For the text-containing cell, return its midpoint in [X, Y] coordinate format. 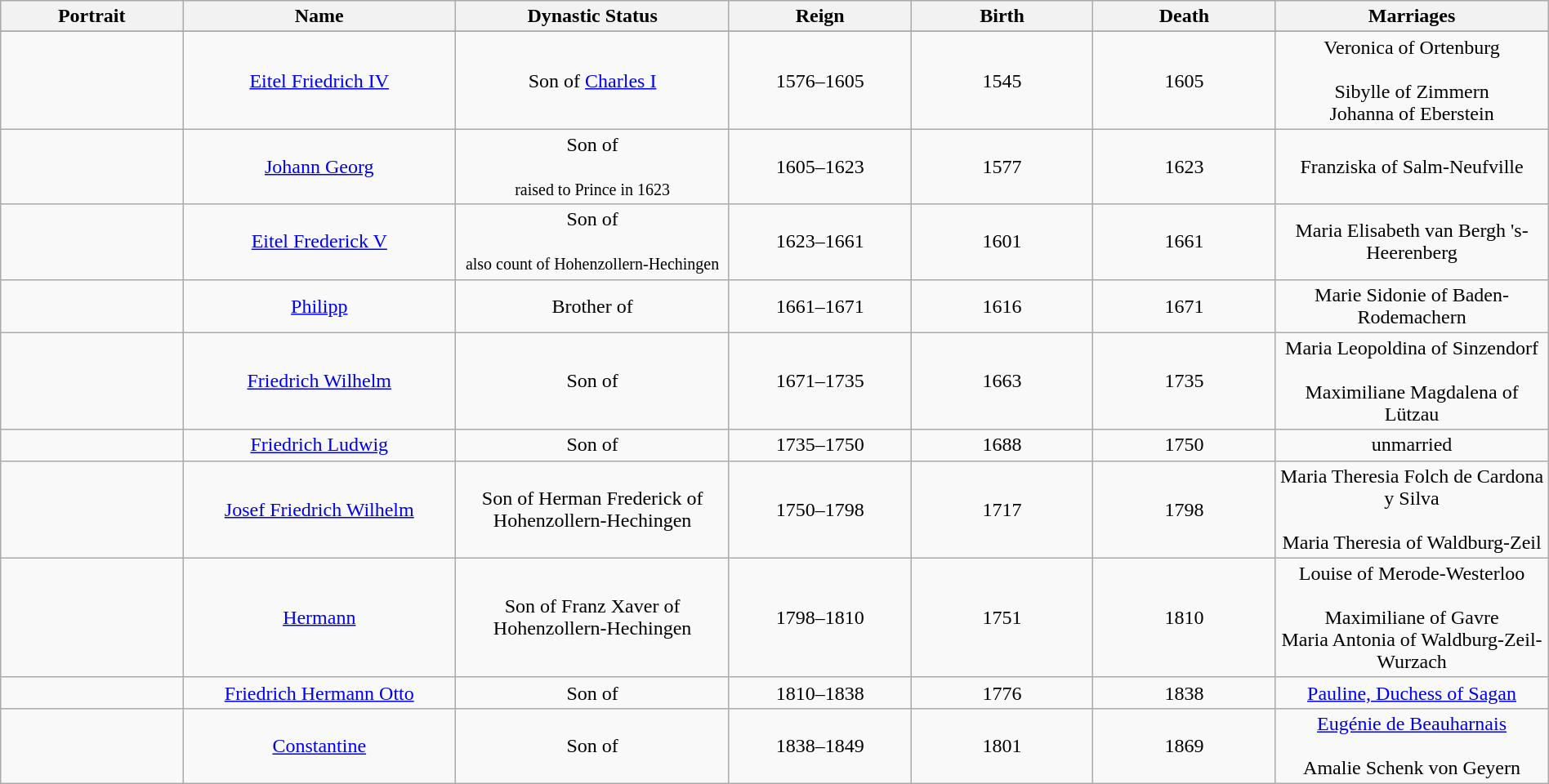
Birth [1002, 16]
Franziska of Salm-Neufville [1412, 167]
Eitel Friedrich IV [319, 80]
Marriages [1412, 16]
Eitel Frederick V [319, 242]
Son of Franz Xaver of Hohenzollern-Hechingen [592, 617]
1601 [1002, 242]
1838–1849 [820, 746]
1605–1623 [820, 167]
Death [1185, 16]
Son of Herman Frederick of Hohenzollern-Hechingen [592, 510]
Maria Theresia Folch de Cardona y SilvaMaria Theresia of Waldburg-Zeil [1412, 510]
1623–1661 [820, 242]
Eugénie de BeauharnaisAmalie Schenk von Geyern [1412, 746]
Son ofraised to Prince in 1623 [592, 167]
Pauline, Duchess of Sagan [1412, 693]
1671 [1185, 305]
1661 [1185, 242]
1776 [1002, 693]
1810 [1185, 617]
1798–1810 [820, 617]
Friedrich Wilhelm [319, 381]
Philipp [319, 305]
Dynastic Status [592, 16]
Louise of Merode-WesterlooMaximiliane of Gavre Maria Antonia of Waldburg-Zeil-Wurzach [1412, 617]
1838 [1185, 693]
Portrait [92, 16]
Josef Friedrich Wilhelm [319, 510]
1671–1735 [820, 381]
Marie Sidonie of Baden-Rodemachern [1412, 305]
1577 [1002, 167]
1735 [1185, 381]
Friedrich Ludwig [319, 445]
Friedrich Hermann Otto [319, 693]
1750–1798 [820, 510]
1663 [1002, 381]
1717 [1002, 510]
1545 [1002, 80]
1616 [1002, 305]
Maria Leopoldina of SinzendorfMaximiliane Magdalena of Lützau [1412, 381]
1623 [1185, 167]
Constantine [319, 746]
Veronica of OrtenburgSibylle of Zimmern Johanna of Eberstein [1412, 80]
unmarried [1412, 445]
Maria Elisabeth van Bergh 's-Heerenberg [1412, 242]
Son of Charles I [592, 80]
1810–1838 [820, 693]
1750 [1185, 445]
1661–1671 [820, 305]
1576–1605 [820, 80]
1798 [1185, 510]
Brother of [592, 305]
1605 [1185, 80]
1688 [1002, 445]
1735–1750 [820, 445]
Hermann [319, 617]
1751 [1002, 617]
1869 [1185, 746]
1801 [1002, 746]
Name [319, 16]
Johann Georg [319, 167]
Reign [820, 16]
Son ofalso count of Hohenzollern-Hechingen [592, 242]
